For the text-containing cell, return its midpoint in [X, Y] coordinate format. 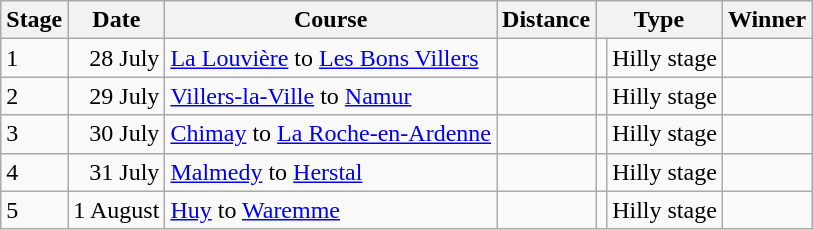
Chimay to La Roche-en-Ardenne [331, 134]
1 [34, 58]
Huy to Waremme [331, 210]
Distance [546, 20]
30 July [116, 134]
1 August [116, 210]
Malmedy to Herstal [331, 172]
2 [34, 96]
Winner [766, 20]
4 [34, 172]
La Louvière to Les Bons Villers [331, 58]
31 July [116, 172]
Stage [34, 20]
Type [660, 20]
Villers-la-Ville to Namur [331, 96]
Date [116, 20]
3 [34, 134]
Course [331, 20]
5 [34, 210]
28 July [116, 58]
29 July [116, 96]
